Capture the cell that displays the provided text and extract its (x, y) central coordinate. 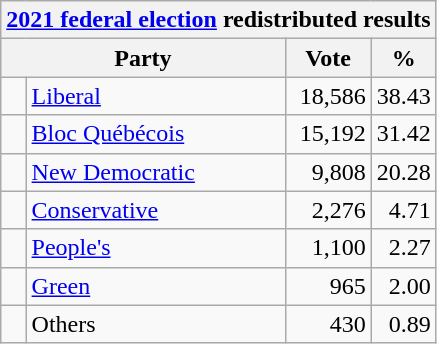
18,586 (328, 96)
31.42 (404, 134)
965 (328, 286)
2021 federal election redistributed results (218, 20)
2.00 (404, 286)
Vote (328, 58)
New Democratic (156, 172)
Liberal (156, 96)
% (404, 58)
People's (156, 248)
Party (143, 58)
Green (156, 286)
1,100 (328, 248)
430 (328, 324)
9,808 (328, 172)
38.43 (404, 96)
2.27 (404, 248)
Conservative (156, 210)
0.89 (404, 324)
Bloc Québécois (156, 134)
20.28 (404, 172)
2,276 (328, 210)
4.71 (404, 210)
15,192 (328, 134)
Others (156, 324)
